Extract the (X, Y) coordinate from the center of the cell holding the provided text.  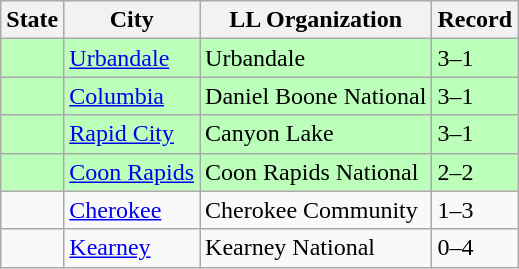
Canyon Lake (316, 134)
2–2 (475, 172)
City (132, 20)
State (32, 20)
LL Organization (316, 20)
Cherokee Community (316, 210)
Cherokee (132, 210)
1–3 (475, 210)
Coon Rapids (132, 172)
0–4 (475, 248)
Coon Rapids National (316, 172)
Kearney (132, 248)
Kearney National (316, 248)
Columbia (132, 96)
Rapid City (132, 134)
Record (475, 20)
Daniel Boone National (316, 96)
